Find where the given text appears and provide that cell's center as [X, Y] coordinate. 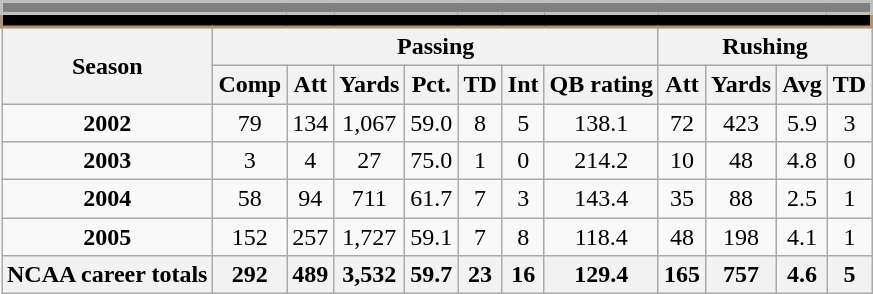
423 [742, 123]
27 [370, 161]
Int [523, 84]
Pct. [432, 84]
1,727 [370, 237]
2004 [108, 199]
711 [370, 199]
257 [310, 237]
23 [480, 275]
59.0 [432, 123]
NCAA career totals [108, 275]
198 [742, 237]
75.0 [432, 161]
757 [742, 275]
Comp [250, 84]
4.1 [802, 237]
10 [682, 161]
Season [108, 66]
59.7 [432, 275]
214.2 [601, 161]
129.4 [601, 275]
2003 [108, 161]
2002 [108, 123]
489 [310, 275]
118.4 [601, 237]
QB rating [601, 84]
5.9 [802, 123]
59.1 [432, 237]
94 [310, 199]
165 [682, 275]
292 [250, 275]
Rushing [764, 46]
4 [310, 161]
1,067 [370, 123]
4.8 [802, 161]
35 [682, 199]
72 [682, 123]
79 [250, 123]
Avg [802, 84]
2005 [108, 237]
134 [310, 123]
152 [250, 237]
138.1 [601, 123]
2.5 [802, 199]
143.4 [601, 199]
Passing [436, 46]
58 [250, 199]
61.7 [432, 199]
4.6 [802, 275]
88 [742, 199]
3,532 [370, 275]
16 [523, 275]
